For the text-containing cell, return its midpoint in [x, y] coordinate format. 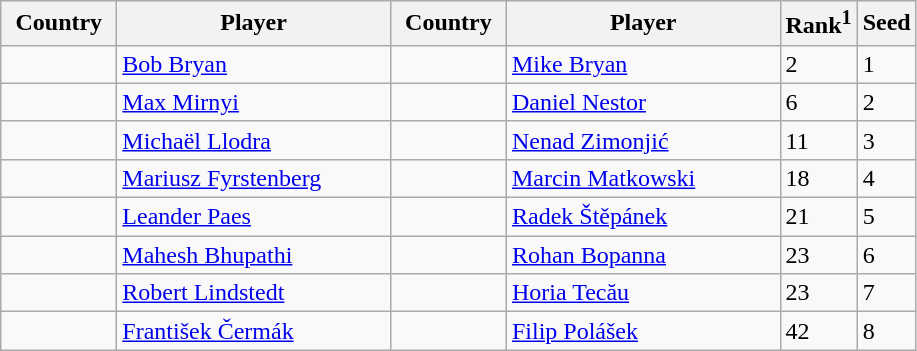
Mariusz Fyrstenberg [254, 178]
Bob Bryan [254, 64]
Marcin Matkowski [643, 178]
42 [818, 331]
7 [886, 293]
1 [886, 64]
Rohan Bopanna [643, 255]
Radek Štěpánek [643, 217]
Robert Lindstedt [254, 293]
Nenad Zimonjić [643, 140]
21 [818, 217]
Mahesh Bhupathi [254, 255]
Daniel Nestor [643, 102]
Leander Paes [254, 217]
5 [886, 217]
4 [886, 178]
11 [818, 140]
3 [886, 140]
18 [818, 178]
Max Mirnyi [254, 102]
Horia Tecău [643, 293]
Seed [886, 24]
Rank1 [818, 24]
Michaël Llodra [254, 140]
František Čermák [254, 331]
Mike Bryan [643, 64]
Filip Polášek [643, 331]
8 [886, 331]
